Capture the cell that displays the provided text and extract its (X, Y) central coordinate. 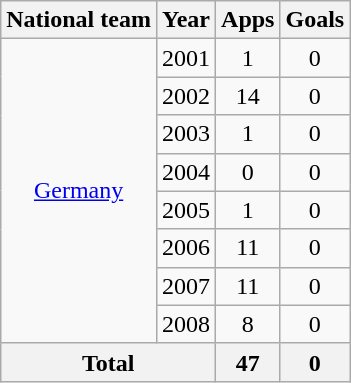
Year (186, 20)
2001 (186, 58)
2004 (186, 172)
Goals (315, 20)
Germany (79, 191)
2002 (186, 96)
Apps (248, 20)
8 (248, 324)
2005 (186, 210)
2003 (186, 134)
2006 (186, 248)
14 (248, 96)
2008 (186, 324)
National team (79, 20)
Total (108, 362)
2007 (186, 286)
47 (248, 362)
